Provide the [X, Y] coordinate of the cell's center where the given text is located.  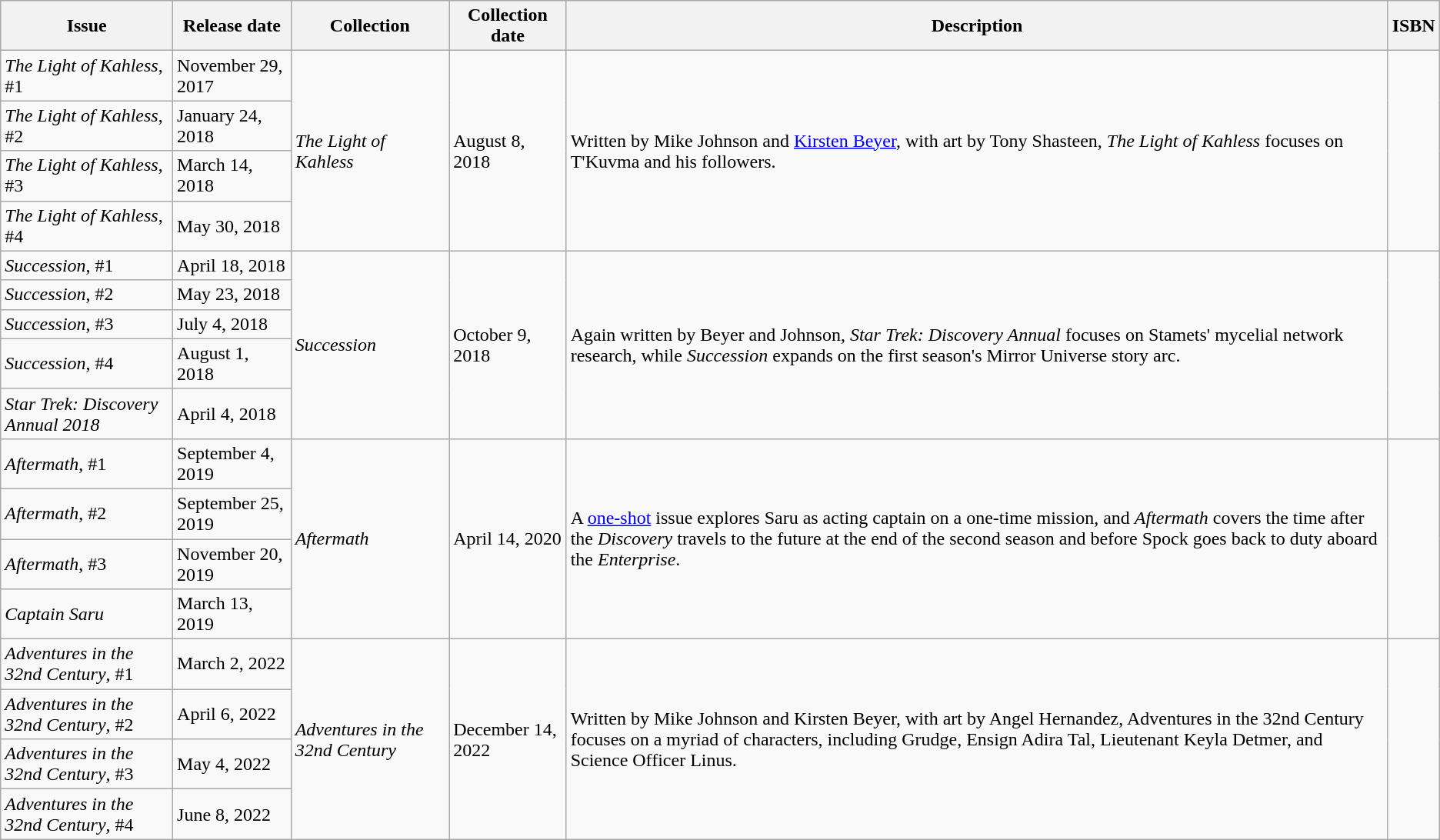
September 25, 2019 [232, 514]
August 1, 2018 [232, 363]
ISBN [1414, 26]
March 14, 2018 [232, 175]
Succession, #2 [87, 295]
The Light of Kahless, #2 [87, 126]
Adventures in the 32nd Century, #4 [87, 814]
Issue [87, 26]
Description [977, 26]
January 24, 2018 [232, 126]
The Light of Kahless, #3 [87, 175]
Adventures in the 32nd Century, #2 [87, 714]
November 20, 2019 [232, 563]
September 4, 2019 [232, 463]
April 6, 2022 [232, 714]
March 2, 2022 [232, 665]
Adventures in the 32nd Century [370, 739]
August 8, 2018 [508, 151]
Captain Saru [87, 614]
Aftermath, #3 [87, 563]
Succession, #4 [87, 363]
December 14, 2022 [508, 739]
Collection [370, 26]
July 4, 2018 [232, 324]
March 13, 2019 [232, 614]
April 4, 2018 [232, 414]
Succession, #3 [87, 324]
Star Trek: Discovery Annual 2018 [87, 414]
Adventures in the 32nd Century, #3 [87, 765]
May 30, 2018 [232, 226]
The Light of Kahless, #1 [87, 75]
Aftermath [370, 538]
The Light of Kahless, #4 [87, 226]
April 18, 2018 [232, 265]
June 8, 2022 [232, 814]
October 9, 2018 [508, 345]
Aftermath, #1 [87, 463]
Collection date [508, 26]
November 29, 2017 [232, 75]
May 23, 2018 [232, 295]
Written by Mike Johnson and Kirsten Beyer, with art by Tony Shasteen, The Light of Kahless focuses on T'Kuvma and his followers. [977, 151]
May 4, 2022 [232, 765]
Release date [232, 26]
Aftermath, #2 [87, 514]
Adventures in the 32nd Century, #1 [87, 665]
The Light of Kahless [370, 151]
April 14, 2020 [508, 538]
Succession, #1 [87, 265]
Succession [370, 345]
